Pinpoint the cell where the given text exists, returning its (x, y) midpoint coordinate. 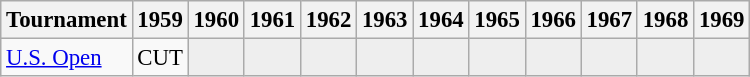
1961 (272, 20)
1969 (722, 20)
U.S. Open (66, 58)
1962 (328, 20)
1963 (385, 20)
1964 (441, 20)
1959 (160, 20)
1967 (609, 20)
1968 (665, 20)
Tournament (66, 20)
CUT (160, 58)
1966 (553, 20)
1965 (497, 20)
1960 (216, 20)
